Scan for the cell matching the given text and deliver its [X, Y] coordinate at center. 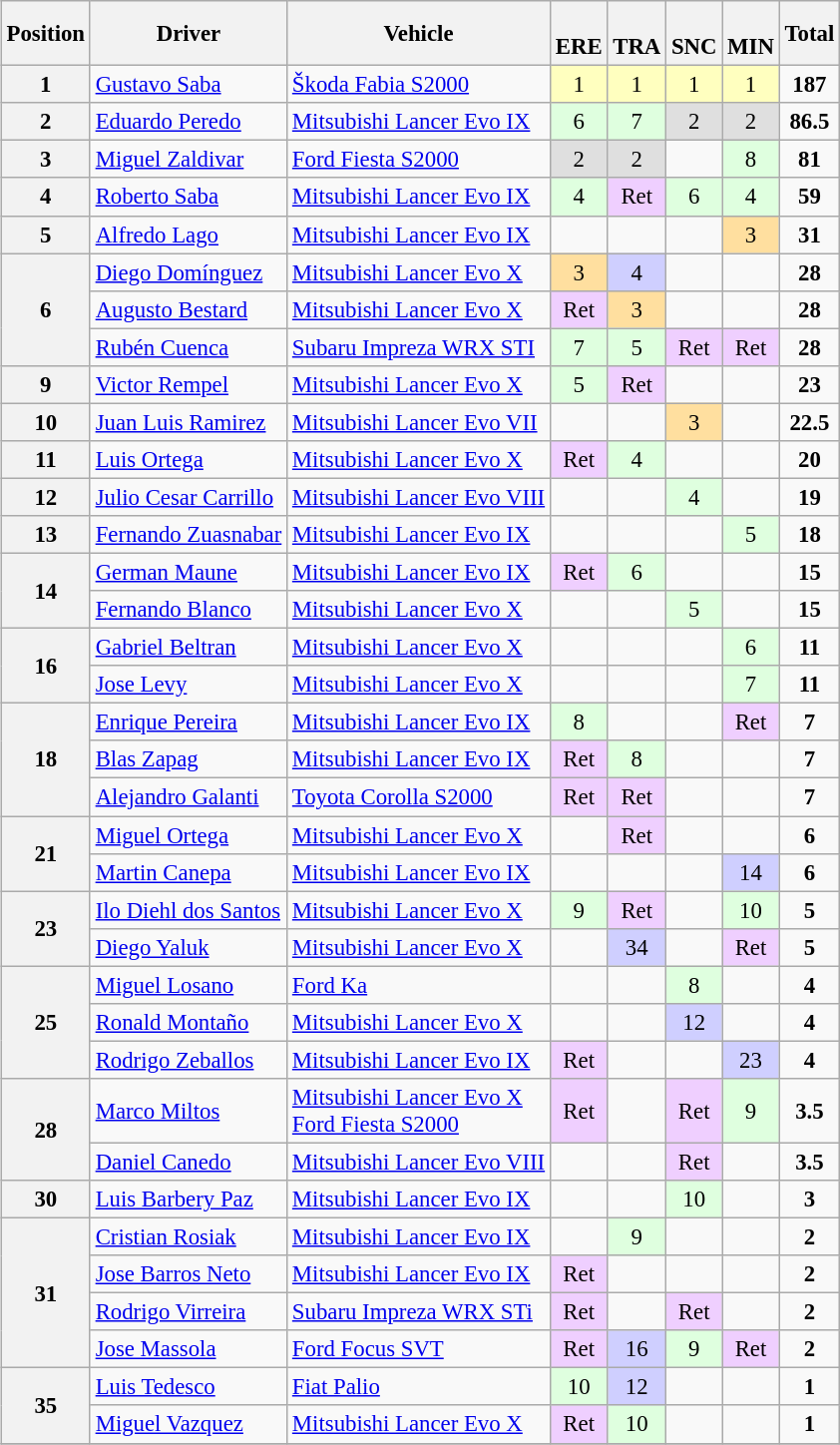
Roberto Saba [188, 197]
22.5 [809, 422]
Total [809, 34]
Mitsubishi Lancer Evo VII [419, 422]
Martin Canepa [188, 872]
Augusto Bestard [188, 309]
Jose Massola [188, 1349]
Rodrigo Zeballos [188, 1060]
Gustavo Saba [188, 85]
19 [809, 497]
Victor Rempel [188, 384]
Subaru Impreza WRX STi [419, 1312]
Daniel Canedo [188, 1162]
187 [809, 85]
SNC [694, 34]
ERE [579, 34]
Ronald Montaño [188, 1022]
25 [46, 1022]
Miguel Vazquez [188, 1424]
Subaru Impreza WRX STI [419, 347]
Ford Focus SVT [419, 1349]
59 [809, 197]
German Maune [188, 572]
Toyota Corolla S2000 [419, 797]
Enrique Pereira [188, 722]
Mitsubishi Lancer Evo X Ford Fiesta S2000 [419, 1112]
30 [46, 1200]
Alejandro Galanti [188, 797]
Ford Fiesta S2000 [419, 160]
Miguel Ortega [188, 835]
35 [46, 1405]
Fernando Blanco [188, 610]
21 [46, 854]
Julio Cesar Carrillo [188, 497]
Fernando Zuasnabar [188, 535]
20 [809, 460]
Eduardo Peredo [188, 122]
13 [46, 535]
86.5 [809, 122]
34 [636, 947]
MIN [750, 34]
Jose Barros Neto [188, 1274]
Rodrigo Virreira [188, 1312]
Blas Zapag [188, 759]
Rubén Cuenca [188, 347]
Ilo Diehl dos Santos [188, 910]
Fiat Palio [419, 1387]
TRA [636, 34]
Luis Ortega [188, 460]
Jose Levy [188, 685]
Škoda Fabia S2000 [419, 85]
Luis Barbery Paz [188, 1200]
Miguel Losano [188, 985]
Marco Miltos [188, 1112]
Juan Luis Ramirez [188, 422]
Gabriel Beltran [188, 648]
Ford Ka [419, 985]
Miguel Zaldivar [188, 160]
Diego Domínguez [188, 272]
Cristian Rosiak [188, 1236]
Luis Tedesco [188, 1387]
Position [46, 34]
Diego Yaluk [188, 947]
81 [809, 160]
Alfredo Lago [188, 235]
Driver [188, 34]
Vehicle [419, 34]
